Pinpoint the cell where the given text exists, returning its (X, Y) midpoint coordinate. 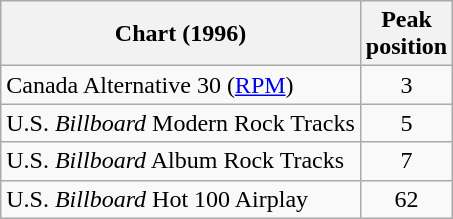
7 (406, 161)
Canada Alternative 30 (RPM) (181, 85)
U.S. Billboard Album Rock Tracks (181, 161)
62 (406, 199)
U.S. Billboard Modern Rock Tracks (181, 123)
Peakposition (406, 34)
U.S. Billboard Hot 100 Airplay (181, 199)
3 (406, 85)
5 (406, 123)
Chart (1996) (181, 34)
